Search for the cell housing the specified text and yield its [X, Y] center coordinate. 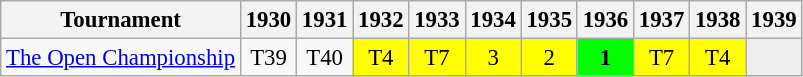
3 [493, 58]
The Open Championship [121, 58]
1932 [381, 20]
1934 [493, 20]
T40 [325, 58]
1 [605, 58]
1930 [268, 20]
1938 [718, 20]
1933 [437, 20]
1937 [661, 20]
T39 [268, 58]
Tournament [121, 20]
1931 [325, 20]
2 [549, 58]
1935 [549, 20]
1939 [774, 20]
1936 [605, 20]
